Determine the (x, y) coordinate at the center of the cell enclosing the given text.  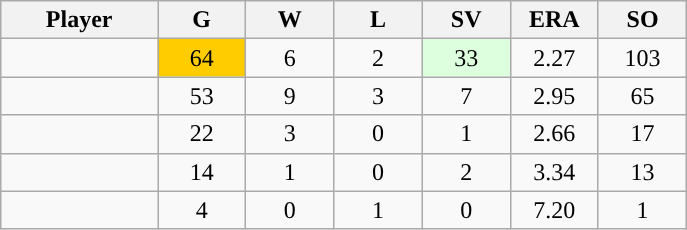
7 (466, 96)
14 (202, 172)
ERA (554, 20)
13 (642, 172)
7.20 (554, 210)
W (290, 20)
4 (202, 210)
2.27 (554, 58)
64 (202, 58)
SO (642, 20)
Player (80, 20)
6 (290, 58)
G (202, 20)
SV (466, 20)
9 (290, 96)
3.34 (554, 172)
65 (642, 96)
L (378, 20)
103 (642, 58)
53 (202, 96)
33 (466, 58)
17 (642, 134)
22 (202, 134)
2.95 (554, 96)
2.66 (554, 134)
